Scan for the cell matching the given text and deliver its (X, Y) coordinate at center. 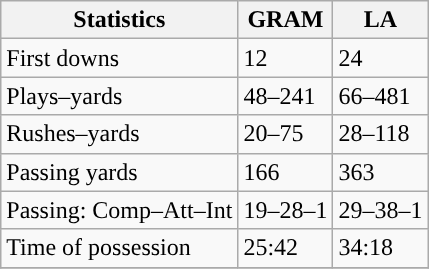
First downs (120, 58)
12 (286, 58)
66–481 (380, 96)
24 (380, 58)
25:42 (286, 248)
Statistics (120, 20)
LA (380, 20)
29–38–1 (380, 210)
Passing yards (120, 172)
34:18 (380, 248)
28–118 (380, 134)
48–241 (286, 96)
Time of possession (120, 248)
19–28–1 (286, 210)
Passing: Comp–Att–Int (120, 210)
Rushes–yards (120, 134)
GRAM (286, 20)
166 (286, 172)
Plays–yards (120, 96)
20–75 (286, 134)
363 (380, 172)
